Search for the cell housing the specified text and yield its (X, Y) center coordinate. 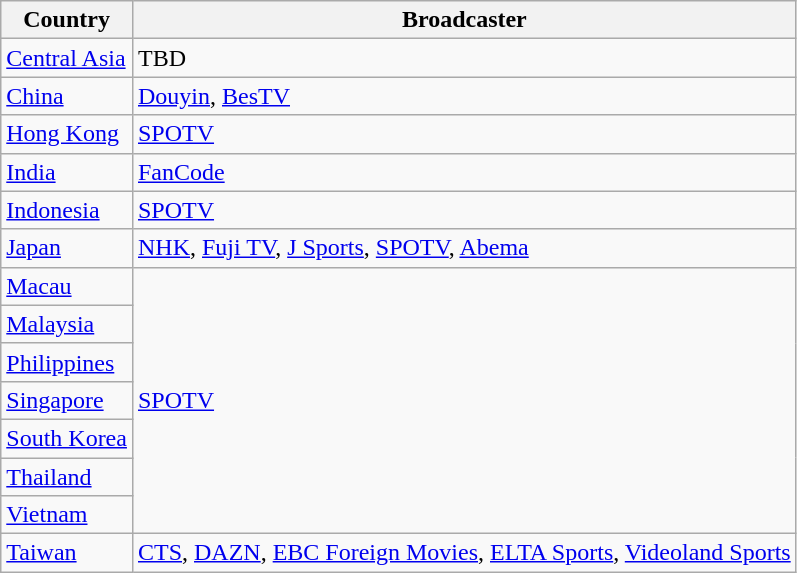
Malaysia (67, 324)
NHK, Fuji TV, J Sports, SPOTV, Abema (464, 248)
South Korea (67, 438)
Hong Kong (67, 134)
Singapore (67, 400)
Taiwan (67, 553)
Indonesia (67, 210)
Philippines (67, 362)
Douyin, BesTV (464, 96)
India (67, 172)
FanCode (464, 172)
Japan (67, 248)
Country (67, 20)
Broadcaster (464, 20)
TBD (464, 58)
Thailand (67, 477)
CTS, DAZN, EBC Foreign Movies, ELTA Sports, Videoland Sports (464, 553)
Macau (67, 286)
Central Asia (67, 58)
Vietnam (67, 515)
China (67, 96)
